Locate the cell with the specified text and output its [x, y] center coordinate. 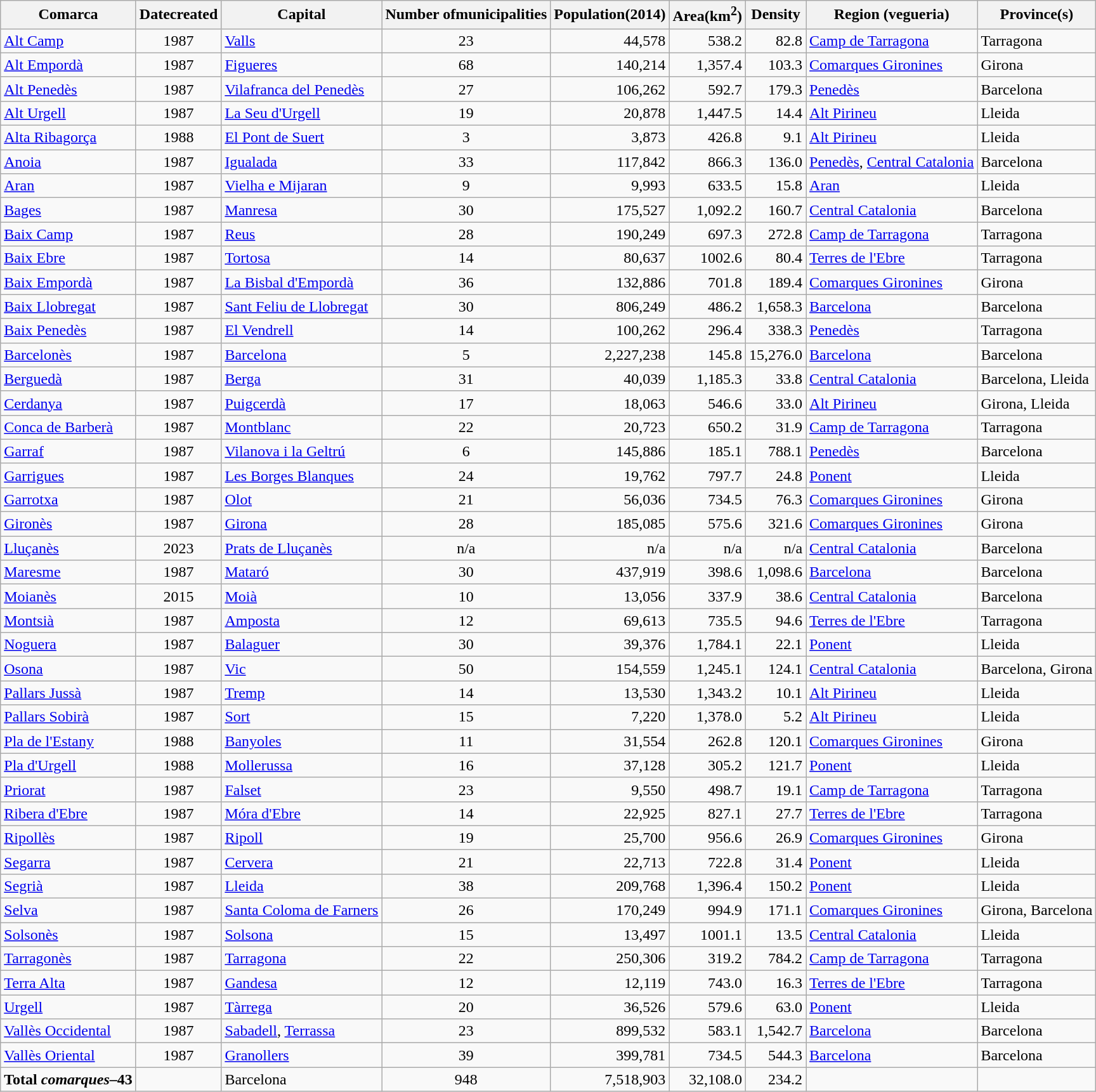
145.8 [708, 355]
1002.6 [708, 258]
22,925 [610, 813]
Les Borges Blanques [302, 475]
Moianès [68, 596]
120.1 [776, 741]
18,063 [610, 403]
24.8 [776, 475]
592.7 [708, 89]
701.8 [708, 282]
1,378.0 [708, 717]
20,723 [610, 427]
26.9 [776, 838]
33.8 [776, 379]
Solsona [302, 935]
94.6 [776, 621]
Solsonès [68, 935]
338.3 [776, 331]
38.6 [776, 596]
399,781 [610, 1055]
Girona, Lleida [1036, 403]
56,036 [610, 499]
Barcelonès [68, 355]
Igualada [302, 162]
13,530 [610, 693]
Segarra [68, 862]
337.9 [708, 596]
39,376 [610, 645]
Mataró [302, 572]
Berga [302, 379]
1001.1 [708, 935]
321.6 [776, 524]
797.7 [708, 475]
735.5 [708, 621]
Vallès Oriental [68, 1055]
Amposta [302, 621]
15,276.0 [776, 355]
319.2 [708, 959]
Cerdanya [68, 403]
5 [466, 355]
1,245.1 [708, 669]
31 [466, 379]
Prats de Lluçanès [302, 548]
Garrotxa [68, 499]
Priorat [68, 789]
Terra Alta [68, 983]
1,185.3 [708, 379]
1,447.5 [708, 113]
546.6 [708, 403]
Region (vegueria) [892, 15]
140,214 [610, 65]
171.1 [776, 911]
Tortosa [302, 258]
994.9 [708, 911]
Cervera [302, 862]
Total comarques–43 [68, 1079]
Noguera [68, 645]
20,878 [610, 113]
179.3 [776, 89]
Berguedà [68, 379]
136.0 [776, 162]
250,306 [610, 959]
784.2 [776, 959]
Baix Llobregat [68, 306]
Baix Penedès [68, 331]
150.2 [776, 886]
Pallars Sobirà [68, 717]
13.5 [776, 935]
1,092.2 [708, 210]
76.3 [776, 499]
Baix Ebre [68, 258]
Alt Penedès [68, 89]
117,842 [610, 162]
36,526 [610, 1007]
50 [466, 669]
16.3 [776, 983]
189.4 [776, 282]
9,550 [610, 789]
24 [466, 475]
185,085 [610, 524]
Sort [302, 717]
Banyoles [302, 741]
Vic [302, 669]
Balaguer [302, 645]
Vielha e Mijaran [302, 186]
100,262 [610, 331]
Figueres [302, 65]
Reus [302, 234]
103.3 [776, 65]
305.2 [708, 765]
Girona, Barcelona [1036, 911]
31,554 [610, 741]
948 [466, 1079]
27.7 [776, 813]
Gandesa [302, 983]
13,497 [610, 935]
Urgell [68, 1007]
Segrià [68, 886]
82.8 [776, 41]
7,220 [610, 717]
7,518,903 [610, 1079]
272.8 [776, 234]
39 [466, 1055]
Pallars Jussà [68, 693]
20 [466, 1007]
1,343.2 [708, 693]
Alt Camp [68, 41]
25,700 [610, 838]
132,886 [610, 282]
Comarca [68, 15]
Granollers [302, 1055]
36 [466, 282]
Datecreated [179, 15]
33 [466, 162]
22,713 [610, 862]
Barcelona, Lleida [1036, 379]
9 [466, 186]
190,249 [610, 234]
14.4 [776, 113]
6 [466, 451]
1,396.4 [708, 886]
Valls [302, 41]
11 [466, 741]
575.6 [708, 524]
Area(km2) [708, 15]
154,559 [610, 669]
Olot [302, 499]
5.2 [776, 717]
40,039 [610, 379]
Vallès Occidental [68, 1031]
Province(s) [1036, 15]
Manresa [302, 210]
Móra d'Ebre [302, 813]
Moià [302, 596]
633.5 [708, 186]
Alta Ribagorça [68, 138]
185.1 [708, 451]
Osona [68, 669]
22.1 [776, 645]
Number ofmunicipalities [466, 15]
160.7 [776, 210]
262.8 [708, 741]
Vilanova i la Geltrú [302, 451]
145,886 [610, 451]
Montblanc [302, 427]
956.6 [708, 838]
866.3 [708, 162]
13,056 [610, 596]
Selva [68, 911]
437,919 [610, 572]
Alt Urgell [68, 113]
697.3 [708, 234]
Montsià [68, 621]
Density [776, 15]
827.1 [708, 813]
37,128 [610, 765]
Tàrrega [302, 1007]
743.0 [708, 983]
19,762 [610, 475]
17 [466, 403]
32,108.0 [708, 1079]
19.1 [776, 789]
12,119 [610, 983]
80.4 [776, 258]
Ripoll [302, 838]
579.6 [708, 1007]
9,993 [610, 186]
Pla de l'Estany [68, 741]
583.1 [708, 1031]
Vilafranca del Penedès [302, 89]
16 [466, 765]
Puigcerdà [302, 403]
80,637 [610, 258]
Baix Camp [68, 234]
Tremp [302, 693]
486.2 [708, 306]
10 [466, 596]
La Seu d'Urgell [302, 113]
1,658.3 [776, 306]
426.8 [708, 138]
296.4 [708, 331]
Sabadell, Terrassa [302, 1031]
2023 [179, 548]
544.3 [776, 1055]
106,262 [610, 89]
El Pont de Suert [302, 138]
63.0 [776, 1007]
44,578 [610, 41]
Sant Feliu de Llobregat [302, 306]
538.2 [708, 41]
26 [466, 911]
9.1 [776, 138]
Alt Empordà [68, 65]
Ribera d'Ebre [68, 813]
Tarragonès [68, 959]
Bages [68, 210]
Ripollès [68, 838]
31.4 [776, 862]
69,613 [610, 621]
Gironès [68, 524]
209,768 [610, 886]
1,542.7 [776, 1031]
650.2 [708, 427]
Lluçanès [68, 548]
10.1 [776, 693]
27 [466, 89]
398.6 [708, 572]
1,784.1 [708, 645]
Garraf [68, 451]
3 [466, 138]
722.8 [708, 862]
Garrigues [68, 475]
Barcelona, Girona [1036, 669]
121.7 [776, 765]
1,357.4 [708, 65]
498.7 [708, 789]
Baix Empordà [68, 282]
Anoia [68, 162]
124.1 [776, 669]
Population(2014) [610, 15]
2015 [179, 596]
El Vendrell [302, 331]
Mollerussa [302, 765]
31.9 [776, 427]
Capital [302, 15]
Santa Coloma de Farners [302, 911]
899,532 [610, 1031]
806,249 [610, 306]
170,249 [610, 911]
15.8 [776, 186]
175,527 [610, 210]
1,098.6 [776, 572]
788.1 [776, 451]
68 [466, 65]
234.2 [776, 1079]
2,227,238 [610, 355]
3,873 [610, 138]
38 [466, 886]
Pla d'Urgell [68, 765]
La Bisbal d'Empordà [302, 282]
Falset [302, 789]
Penedès, Central Catalonia [892, 162]
33.0 [776, 403]
Conca de Barberà [68, 427]
Maresme [68, 572]
